Provide the [X, Y] coordinate of the cell's center where the given text is located.  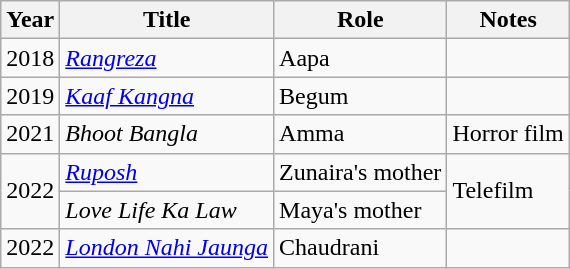
2021 [30, 134]
Telefilm [508, 191]
Kaaf Kangna [167, 96]
Title [167, 20]
Love Life Ka Law [167, 210]
Bhoot Bangla [167, 134]
Aapa [360, 58]
2019 [30, 96]
Rangreza [167, 58]
Ruposh [167, 172]
Zunaira's mother [360, 172]
Notes [508, 20]
Maya's mother [360, 210]
Amma [360, 134]
Horror film [508, 134]
Begum [360, 96]
Role [360, 20]
Year [30, 20]
2018 [30, 58]
London Nahi Jaunga [167, 248]
Chaudrani [360, 248]
